Find where the given text appears and provide that cell's center as (x, y) coordinate. 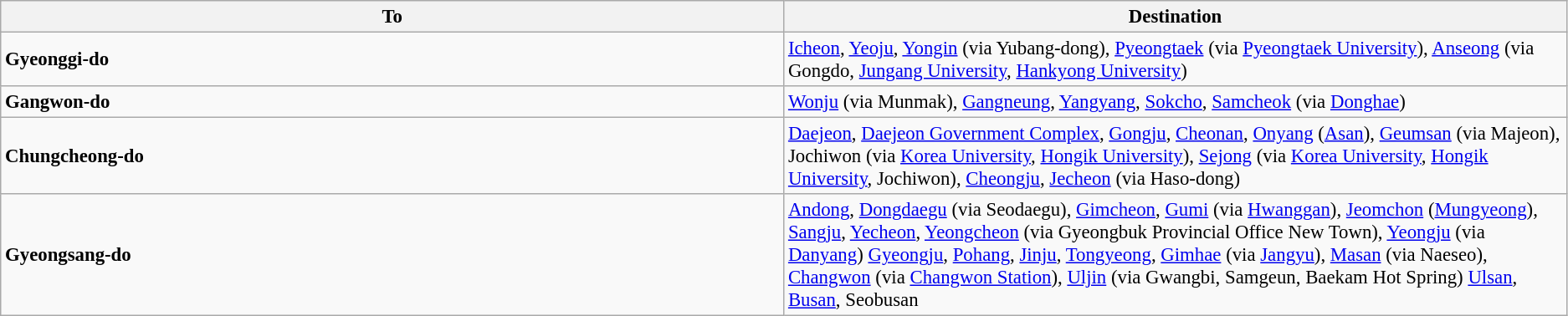
Gyeongsang-do (392, 255)
Chungcheong-do (392, 156)
Destination (1176, 17)
To (392, 17)
Wonju (via Munmak), Gangneung, Yangyang, Sokcho, Samcheok (via Donghae) (1176, 102)
Icheon, Yeoju, Yongin (via Yubang-dong), Pyeongtaek (via Pyeongtaek University), Anseong (via Gongdo, Jungang University, Hankyong University) (1176, 60)
Gyeonggi-do (392, 60)
Gangwon-do (392, 102)
